Scan for the cell matching the given text and deliver its (X, Y) coordinate at center. 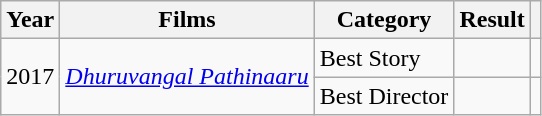
Best Director (384, 96)
Category (384, 20)
Result (492, 20)
Dhuruvangal Pathinaaru (187, 77)
2017 (30, 77)
Best Story (384, 58)
Year (30, 20)
Films (187, 20)
